Return the (X, Y) coordinate for the center point of the cell that contains the specified text.  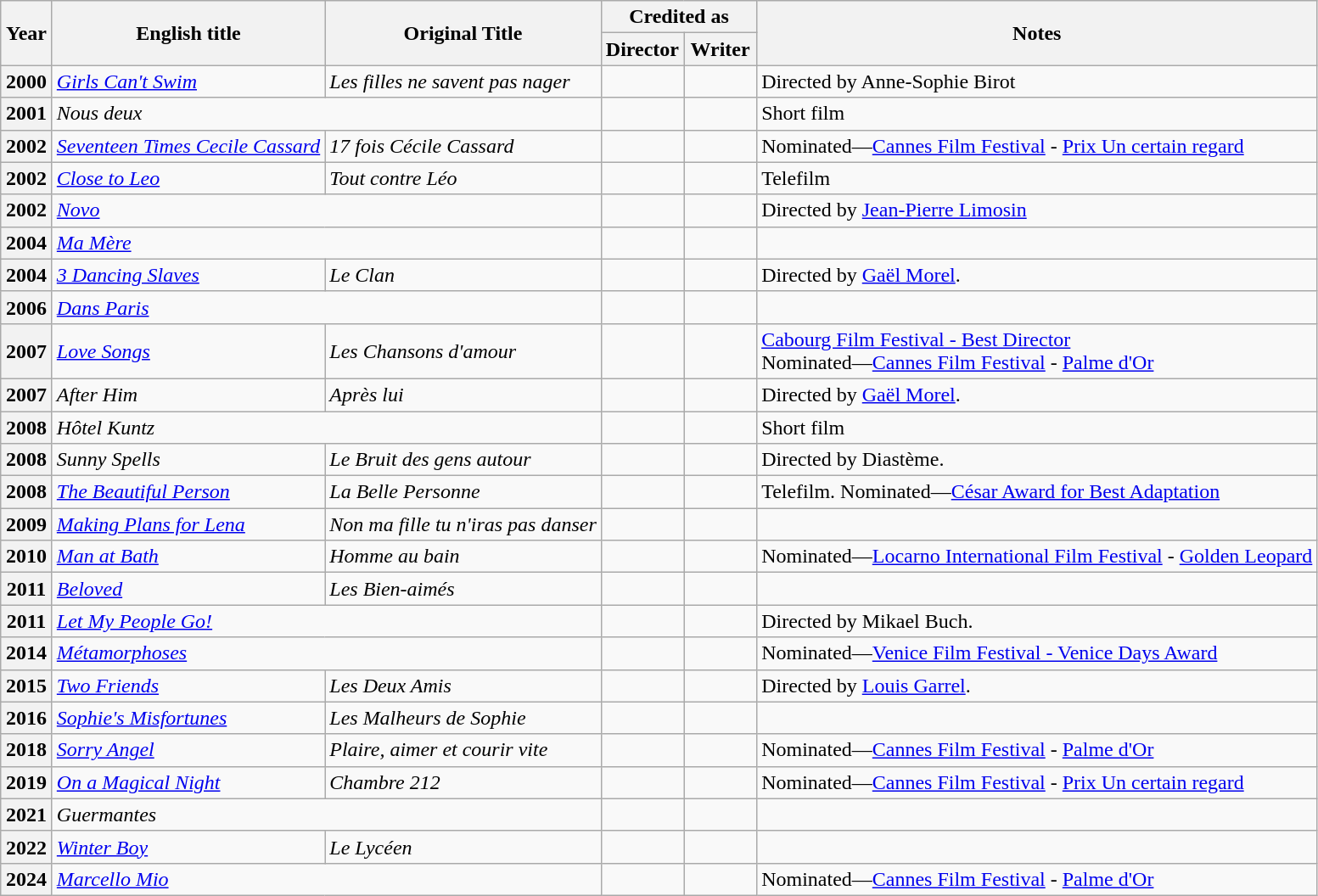
Man at Bath (188, 557)
Directed by Jean-Pierre Limosin (1037, 210)
2014 (27, 653)
Director (642, 49)
The Beautiful Person (188, 492)
Homme au bain (463, 557)
Directed by Mikael Buch. (1037, 621)
Novo (326, 210)
Marcello Mio (326, 879)
On a Magical Night (188, 782)
Nominated—Venice Film Festival - Venice Days Award (1037, 653)
Directed by Louis Garrel. (1037, 686)
Métamorphoses (326, 653)
2018 (27, 750)
Les Bien-aimés (463, 589)
After Him (188, 395)
Sorry Angel (188, 750)
Directed by Diastème. (1037, 460)
Ma Mère (326, 243)
2000 (27, 81)
2010 (27, 557)
Les Malheurs de Sophie (463, 718)
Les Chansons d'amour (463, 351)
Les filles ne savent pas nager (463, 81)
Writer (721, 49)
Love Songs (188, 351)
La Belle Personne (463, 492)
Le Clan (463, 275)
Hôtel Kuntz (326, 427)
Plaire, aimer et courir vite (463, 750)
Chambre 212 (463, 782)
Winter Boy (188, 847)
2009 (27, 524)
3 Dancing Slaves (188, 275)
Girls Can't Swim (188, 81)
2015 (27, 686)
Nous deux (326, 114)
17 fois Cécile Cassard (463, 146)
2022 (27, 847)
Year (27, 33)
Making Plans for Lena (188, 524)
Beloved (188, 589)
Cabourg Film Festival - Best DirectorNominated—Cannes Film Festival - Palme d'Or (1037, 351)
Original Title (463, 33)
Notes (1037, 33)
Tout contre Léo (463, 178)
Dans Paris (326, 307)
Telefilm. Nominated—César Award for Best Adaptation (1037, 492)
Let My People Go! (326, 621)
2024 (27, 879)
Après lui (463, 395)
Non ma fille tu n'iras pas danser (463, 524)
Nominated—Locarno International Film Festival - Golden Leopard (1037, 557)
Telefilm (1037, 178)
2001 (27, 114)
Directed by Anne-Sophie Birot (1037, 81)
2019 (27, 782)
Le Bruit des gens autour (463, 460)
Le Lycéen (463, 847)
2021 (27, 815)
Seventeen Times Cecile Cassard (188, 146)
Sophie's Misfortunes (188, 718)
English title (188, 33)
Les Deux Amis (463, 686)
Two Friends (188, 686)
Credited as (679, 17)
Guermantes (326, 815)
2006 (27, 307)
Close to Leo (188, 178)
2016 (27, 718)
Sunny Spells (188, 460)
